From the cell containing the given text, extract its center point as [x, y] coordinate. 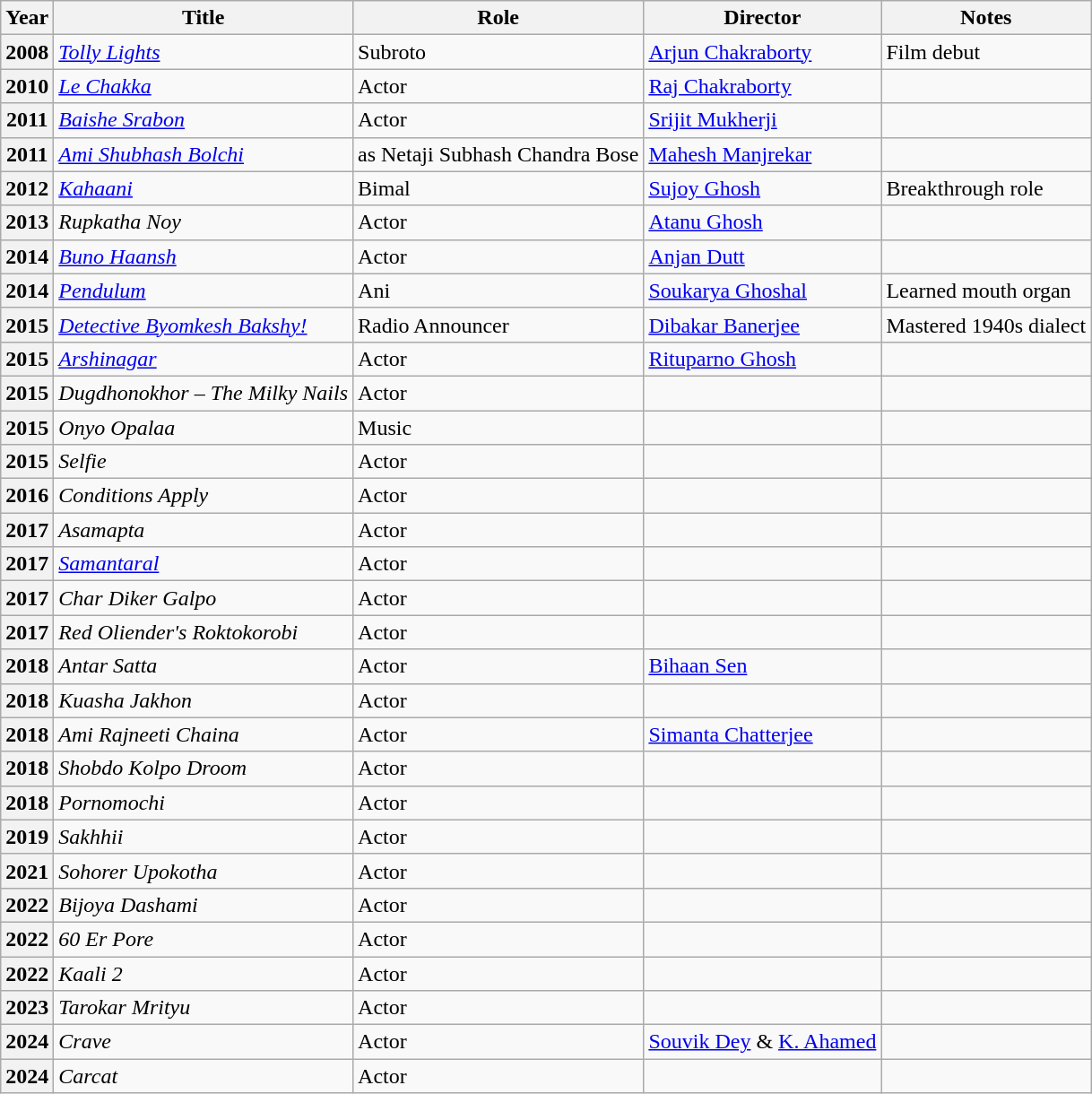
Asamapta [204, 530]
Pornomochi [204, 803]
Detective Byomkesh Bakshy! [204, 325]
Dibakar Banerjee [762, 325]
Kuasha Jakhon [204, 700]
as Netaji Subhash Chandra Bose [498, 154]
Arshinagar [204, 359]
Ami Shubhash Bolchi [204, 154]
Soukarya Ghoshal [762, 291]
2019 [27, 837]
Title [204, 18]
Learned mouth organ [986, 291]
Ami Rajneeti Chaina [204, 734]
Atanu Ghosh [762, 222]
Souvik Dey & K. Ahamed [762, 1042]
Char Diker Galpo [204, 598]
Baishe Srabon [204, 120]
Rupkatha Noy [204, 222]
Breakthrough role [986, 188]
2016 [27, 496]
Antar Satta [204, 666]
Selfie [204, 462]
Raj Chakraborty [762, 86]
Music [498, 428]
Bihaan Sen [762, 666]
Notes [986, 18]
Simanta Chatterjee [762, 734]
Anjan Dutt [762, 256]
Kahaani [204, 188]
2010 [27, 86]
Film debut [986, 52]
Crave [204, 1042]
Mahesh Manjrekar [762, 154]
Tarokar Mrityu [204, 1008]
Mastered 1940s dialect [986, 325]
Bimal [498, 188]
Director [762, 18]
Ani [498, 291]
Kaali 2 [204, 973]
Srijit Mukherji [762, 120]
Sujoy Ghosh [762, 188]
60 Er Pore [204, 939]
Shobdo Kolpo Droom [204, 768]
Tolly Lights [204, 52]
2013 [27, 222]
Subroto [498, 52]
Sakhhii [204, 837]
2012 [27, 188]
Arjun Chakraborty [762, 52]
Conditions Apply [204, 496]
Radio Announcer [498, 325]
Onyo Opalaa [204, 428]
Bijoya Dashami [204, 905]
Pendulum [204, 291]
Sohorer Upokotha [204, 871]
Le Chakka [204, 86]
2023 [27, 1008]
Samantaral [204, 564]
Role [498, 18]
Carcat [204, 1076]
2008 [27, 52]
Rituparno Ghosh [762, 359]
Dugdhonokhor – The Milky Nails [204, 393]
2021 [27, 871]
Red Oliender's Roktokorobi [204, 632]
Buno Haansh [204, 256]
Year [27, 18]
